Pinpoint the cell where the given text exists, returning its (X, Y) midpoint coordinate. 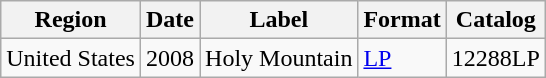
Holy Mountain (279, 58)
LP (402, 58)
Catalog (496, 20)
Format (402, 20)
12288LP (496, 58)
Label (279, 20)
2008 (170, 58)
Region (71, 20)
Date (170, 20)
United States (71, 58)
